Find where the given text appears and provide that cell's center as (X, Y) coordinate. 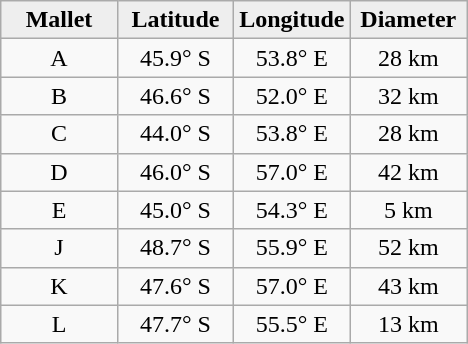
A (59, 58)
54.3° E (292, 210)
45.0° S (175, 210)
E (59, 210)
Mallet (59, 20)
D (59, 172)
55.5° E (292, 324)
47.6° S (175, 286)
44.0° S (175, 134)
47.7° S (175, 324)
46.6° S (175, 96)
32 km (408, 96)
43 km (408, 286)
42 km (408, 172)
J (59, 248)
Longitude (292, 20)
K (59, 286)
B (59, 96)
C (59, 134)
Diameter (408, 20)
55.9° E (292, 248)
52.0° E (292, 96)
45.9° S (175, 58)
13 km (408, 324)
5 km (408, 210)
52 km (408, 248)
L (59, 324)
Latitude (175, 20)
46.0° S (175, 172)
48.7° S (175, 248)
